Detect which cell encompasses the target text, then output its [X, Y] center coordinate. 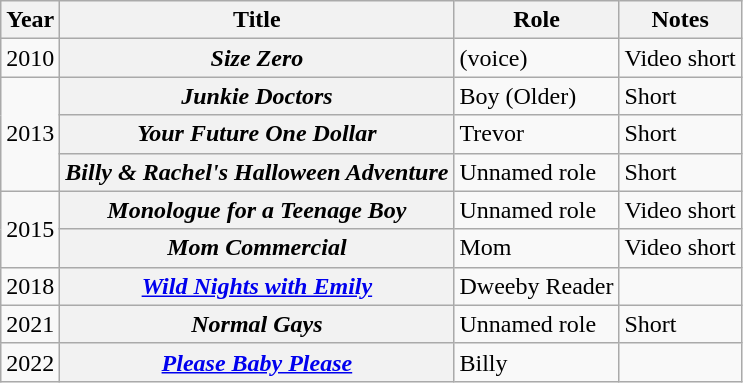
2013 [30, 134]
Your Future One Dollar [257, 134]
Title [257, 20]
Size Zero [257, 58]
Monologue for a Teenage Boy [257, 210]
Trevor [536, 134]
2010 [30, 58]
Role [536, 20]
Dweeby Reader [536, 286]
Junkie Doctors [257, 96]
2021 [30, 324]
2015 [30, 229]
Billy [536, 362]
Wild Nights with Emily [257, 286]
Billy & Rachel's Halloween Adventure [257, 172]
Please Baby Please [257, 362]
Notes [680, 20]
(voice) [536, 58]
2018 [30, 286]
2022 [30, 362]
Year [30, 20]
Mom Commercial [257, 248]
Boy (Older) [536, 96]
Mom [536, 248]
Normal Gays [257, 324]
